Extract the [x, y] coordinate from the center of the cell holding the provided text.  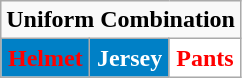
Pants [204, 58]
Helmet [46, 58]
Jersey [130, 58]
Uniform Combination [121, 20]
